Locate the cell with the specified text and output its (x, y) center coordinate. 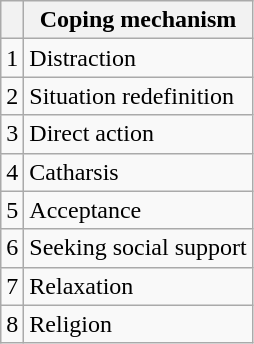
3 (12, 134)
2 (12, 96)
5 (12, 210)
Relaxation (138, 286)
8 (12, 324)
7 (12, 286)
Acceptance (138, 210)
Religion (138, 324)
Catharsis (138, 172)
Distraction (138, 58)
Situation redefinition (138, 96)
Seeking social support (138, 248)
Direct action (138, 134)
4 (12, 172)
6 (12, 248)
1 (12, 58)
Coping mechanism (138, 20)
